Determine the [X, Y] coordinate at the center of the cell enclosing the given text.  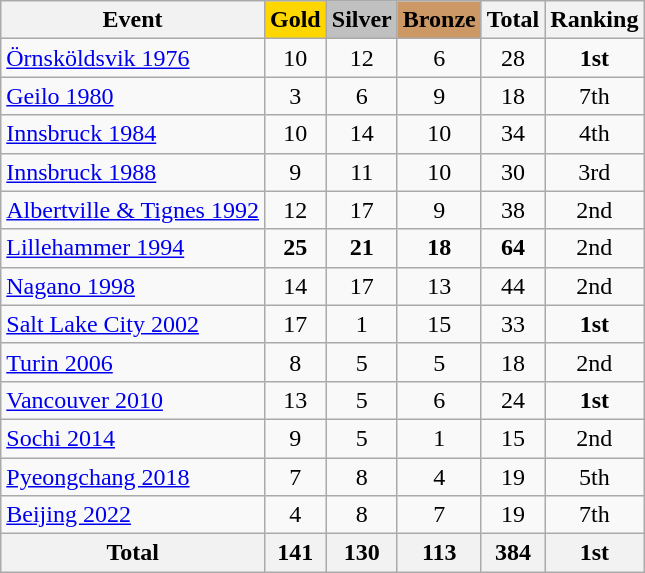
33 [513, 324]
3 [295, 96]
24 [513, 400]
Nagano 1998 [133, 286]
5th [594, 477]
Örnsköldsvik 1976 [133, 58]
4th [594, 134]
44 [513, 286]
11 [362, 172]
Innsbruck 1984 [133, 134]
Vancouver 2010 [133, 400]
Innsbruck 1988 [133, 172]
130 [362, 553]
Beijing 2022 [133, 515]
384 [513, 553]
Albertville & Tignes 1992 [133, 210]
21 [362, 248]
113 [439, 553]
Lillehammer 1994 [133, 248]
Geilo 1980 [133, 96]
25 [295, 248]
Event [133, 20]
Salt Lake City 2002 [133, 324]
Gold [295, 20]
141 [295, 553]
3rd [594, 172]
Sochi 2014 [133, 438]
Bronze [439, 20]
28 [513, 58]
38 [513, 210]
Pyeongchang 2018 [133, 477]
30 [513, 172]
34 [513, 134]
Silver [362, 20]
Turin 2006 [133, 362]
Ranking [594, 20]
64 [513, 248]
